Output the (x, y) coordinate of the center of the cell containing the given text.  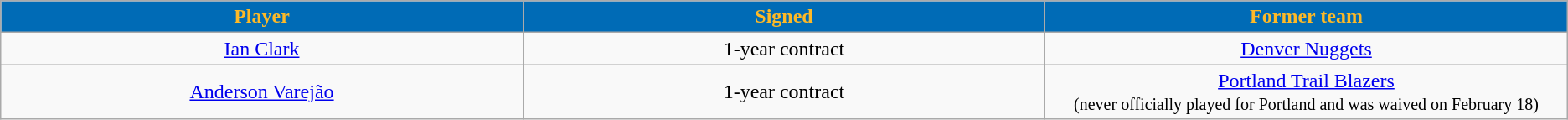
Anderson Varejão (261, 92)
Former team (1307, 17)
Ian Clark (261, 49)
Portland Trail Blazers(never officially played for Portland and was waived on February 18) (1307, 92)
Player (261, 17)
Denver Nuggets (1307, 49)
Signed (784, 17)
